Output the [X, Y] coordinate of the center of the cell containing the given text.  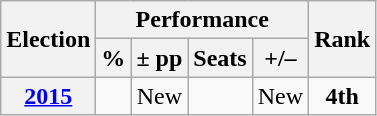
+/– [280, 58]
% [114, 58]
2015 [48, 96]
Seats [220, 58]
Performance [202, 20]
± pp [160, 58]
4th [342, 96]
Rank [342, 39]
Election [48, 39]
